Extract the [x, y] coordinate from the center of the cell holding the provided text.  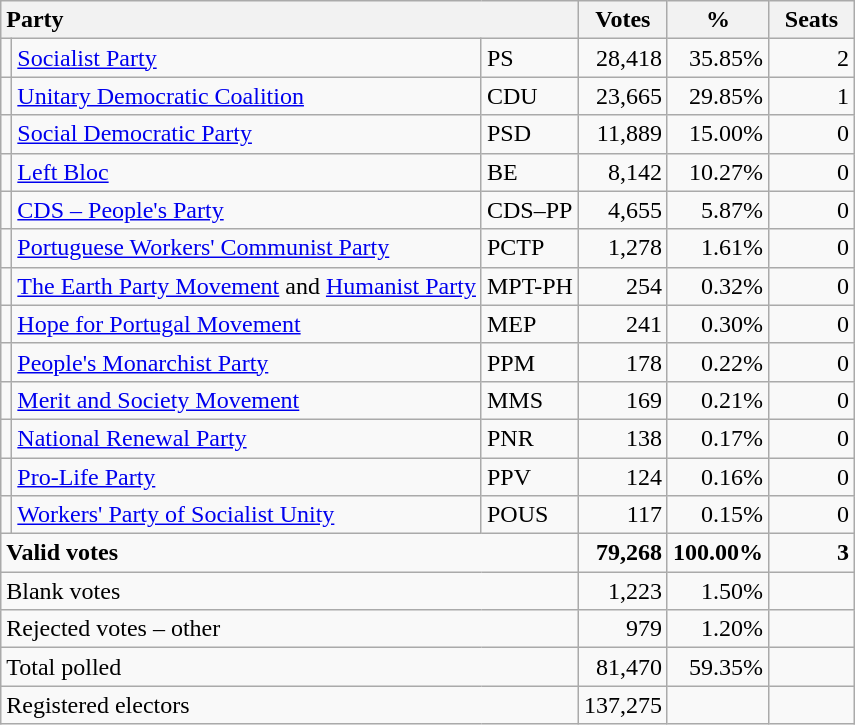
Socialist Party [247, 58]
1.50% [718, 591]
4,655 [622, 210]
Valid votes [290, 553]
28,418 [622, 58]
1 [811, 96]
Total polled [290, 667]
Registered electors [290, 705]
124 [622, 477]
178 [622, 362]
79,268 [622, 553]
0.17% [718, 438]
Rejected votes – other [290, 629]
0.16% [718, 477]
Unitary Democratic Coalition [247, 96]
100.00% [718, 553]
241 [622, 324]
PNR [530, 438]
23,665 [622, 96]
59.35% [718, 667]
MPT-PH [530, 286]
National Renewal Party [247, 438]
PPM [530, 362]
29.85% [718, 96]
MMS [530, 400]
POUS [530, 515]
BE [530, 172]
979 [622, 629]
1,278 [622, 248]
Party [290, 20]
PCTP [530, 248]
People's Monarchist Party [247, 362]
% [718, 20]
PPV [530, 477]
15.00% [718, 134]
CDU [530, 96]
117 [622, 515]
0.32% [718, 286]
CDS–PP [530, 210]
Merit and Society Movement [247, 400]
81,470 [622, 667]
Seats [811, 20]
Social Democratic Party [247, 134]
10.27% [718, 172]
138 [622, 438]
CDS – People's Party [247, 210]
11,889 [622, 134]
1.61% [718, 248]
Pro-Life Party [247, 477]
Portuguese Workers' Communist Party [247, 248]
35.85% [718, 58]
PS [530, 58]
254 [622, 286]
137,275 [622, 705]
Blank votes [290, 591]
0.22% [718, 362]
3 [811, 553]
Hope for Portugal Movement [247, 324]
169 [622, 400]
1,223 [622, 591]
0.21% [718, 400]
The Earth Party Movement and Humanist Party [247, 286]
Workers' Party of Socialist Unity [247, 515]
5.87% [718, 210]
Left Bloc [247, 172]
0.30% [718, 324]
Votes [622, 20]
MEP [530, 324]
1.20% [718, 629]
0.15% [718, 515]
8,142 [622, 172]
PSD [530, 134]
2 [811, 58]
